Identify which cell holds the provided text, then report its (X, Y) central coordinate. 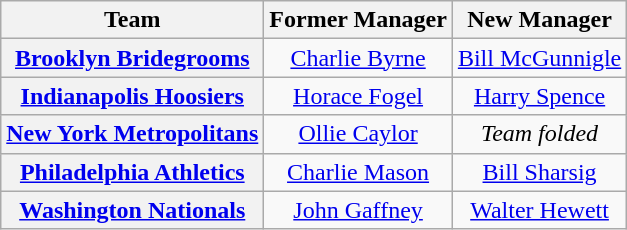
Horace Fogel (358, 96)
Walter Hewett (539, 210)
Former Manager (358, 20)
Ollie Caylor (358, 134)
Bill McGunnigle (539, 58)
Philadelphia Athletics (132, 172)
Bill Sharsig (539, 172)
Brooklyn Bridegrooms (132, 58)
Washington Nationals (132, 210)
New Manager (539, 20)
Charlie Mason (358, 172)
Team folded (539, 134)
Harry Spence (539, 96)
Indianapolis Hoosiers (132, 96)
John Gaffney (358, 210)
Team (132, 20)
New York Metropolitans (132, 134)
Charlie Byrne (358, 58)
